Determine the (X, Y) coordinate at the center of the cell enclosing the given text.  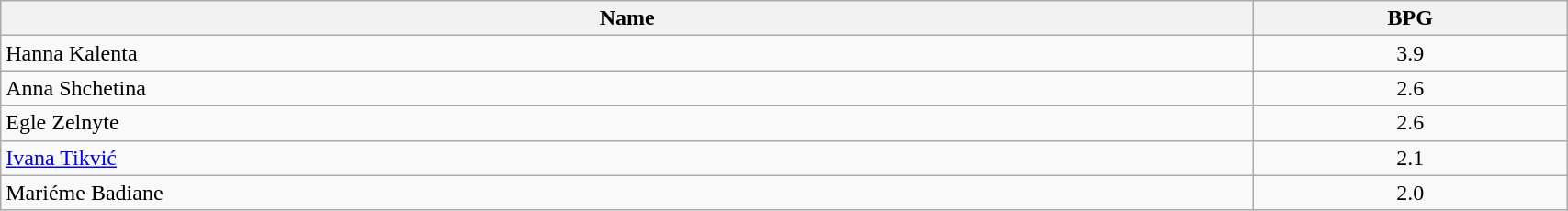
Egle Zelnyte (627, 123)
Name (627, 18)
BPG (1411, 18)
Anna Shchetina (627, 88)
Ivana Tikvić (627, 158)
Mariéme Badiane (627, 193)
2.0 (1411, 193)
Hanna Kalenta (627, 53)
3.9 (1411, 53)
2.1 (1411, 158)
